Scan for the cell matching the given text and deliver its [X, Y] coordinate at center. 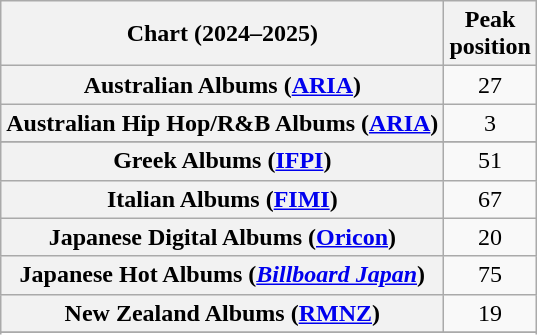
75 [490, 275]
Greek Albums (IFPI) [222, 161]
Australian Hip Hop/R&B Albums (ARIA) [222, 123]
Japanese Hot Albums (Billboard Japan) [222, 275]
Australian Albums (ARIA) [222, 85]
51 [490, 161]
20 [490, 237]
67 [490, 199]
Chart (2024–2025) [222, 34]
3 [490, 123]
Japanese Digital Albums (Oricon) [222, 237]
19 [490, 313]
New Zealand Albums (RMNZ) [222, 313]
Peakposition [490, 34]
Italian Albums (FIMI) [222, 199]
27 [490, 85]
